Provide the (X, Y) coordinate of the cell's center where the given text is located.  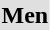
Men (25, 15)
